From the cell containing the given text, extract its center point as [x, y] coordinate. 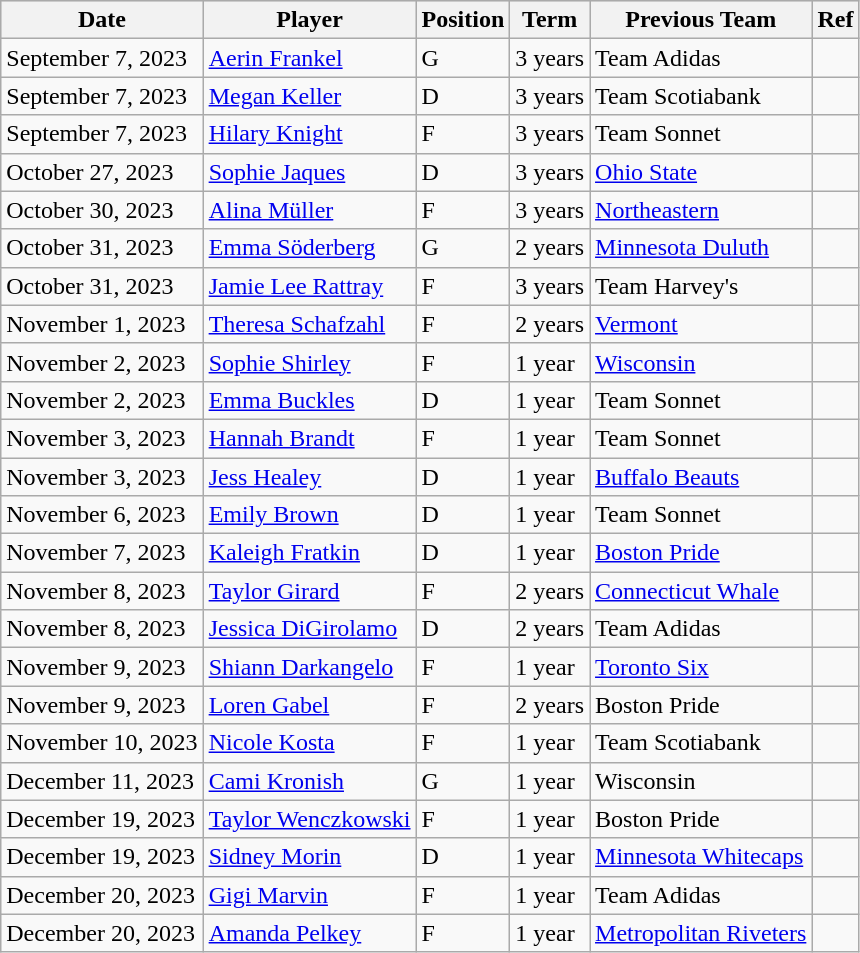
Gigi Marvin [310, 895]
Team Harvey's [701, 286]
Hannah Brandt [310, 438]
Ref [836, 20]
Aerin Frankel [310, 58]
Emma Söderberg [310, 248]
Sophie Shirley [310, 362]
Theresa Schafzahl [310, 324]
Ohio State [701, 172]
Buffalo Beauts [701, 477]
Amanda Pelkey [310, 933]
October 30, 2023 [102, 210]
October 27, 2023 [102, 172]
December 11, 2023 [102, 781]
Connecticut Whale [701, 591]
Alina Müller [310, 210]
Position [463, 20]
Taylor Wenczkowski [310, 819]
Sidney Morin [310, 857]
Jamie Lee Rattray [310, 286]
Northeastern [701, 210]
Jessica DiGirolamo [310, 629]
Kaleigh Fratkin [310, 553]
Jess Healey [310, 477]
Minnesota Duluth [701, 248]
Emma Buckles [310, 400]
Metropolitan Riveters [701, 933]
Taylor Girard [310, 591]
Sophie Jaques [310, 172]
Loren Gabel [310, 705]
Cami Kronish [310, 781]
Player [310, 20]
Shiann Darkangelo [310, 667]
Hilary Knight [310, 134]
Nicole Kosta [310, 743]
November 6, 2023 [102, 515]
Megan Keller [310, 96]
November 10, 2023 [102, 743]
Minnesota Whitecaps [701, 857]
Emily Brown [310, 515]
Vermont [701, 324]
Term [550, 20]
November 7, 2023 [102, 553]
Date [102, 20]
Previous Team [701, 20]
Toronto Six [701, 667]
November 1, 2023 [102, 324]
